Locate the cell with the specified text and output its (X, Y) center coordinate. 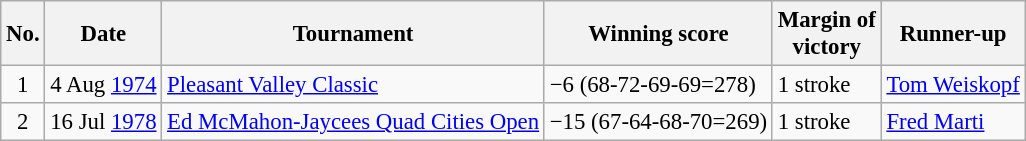
No. (23, 34)
Fred Marti (953, 122)
Pleasant Valley Classic (354, 85)
Ed McMahon-Jaycees Quad Cities Open (354, 122)
−6 (68-72-69-69=278) (658, 85)
Winning score (658, 34)
Tom Weiskopf (953, 85)
4 Aug 1974 (104, 85)
16 Jul 1978 (104, 122)
1 (23, 85)
Date (104, 34)
−15 (67-64-68-70=269) (658, 122)
Margin ofvictory (826, 34)
Tournament (354, 34)
2 (23, 122)
Runner-up (953, 34)
